Scan for the cell matching the given text and deliver its (X, Y) coordinate at center. 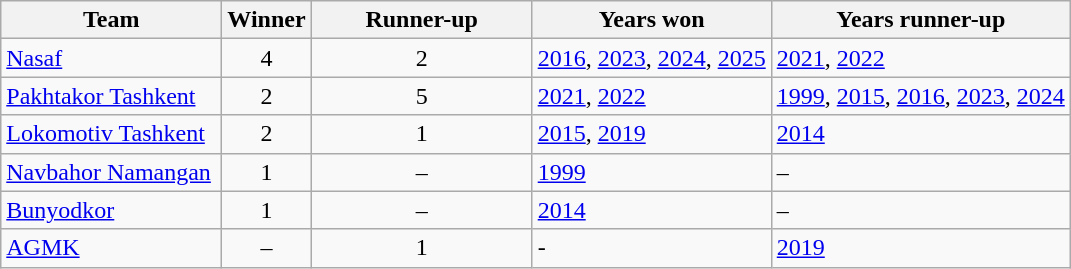
Pakhtakor Tashkent (112, 96)
Navbahor Namangan (112, 172)
- (652, 248)
2015, 2019 (652, 134)
Team (112, 20)
Nasaf (112, 58)
4 (266, 58)
1999 (652, 172)
Bunyodkor (112, 210)
Years won (652, 20)
2019 (920, 248)
1999, 2015, 2016, 2023, 2024 (920, 96)
5 (422, 96)
Lokomotiv Tashkent (112, 134)
AGMK (112, 248)
2016, 2023, 2024, 2025 (652, 58)
Years runner-up (920, 20)
Winner (266, 20)
Runner-up (422, 20)
